Output the (x, y) coordinate of the center of the cell containing the given text.  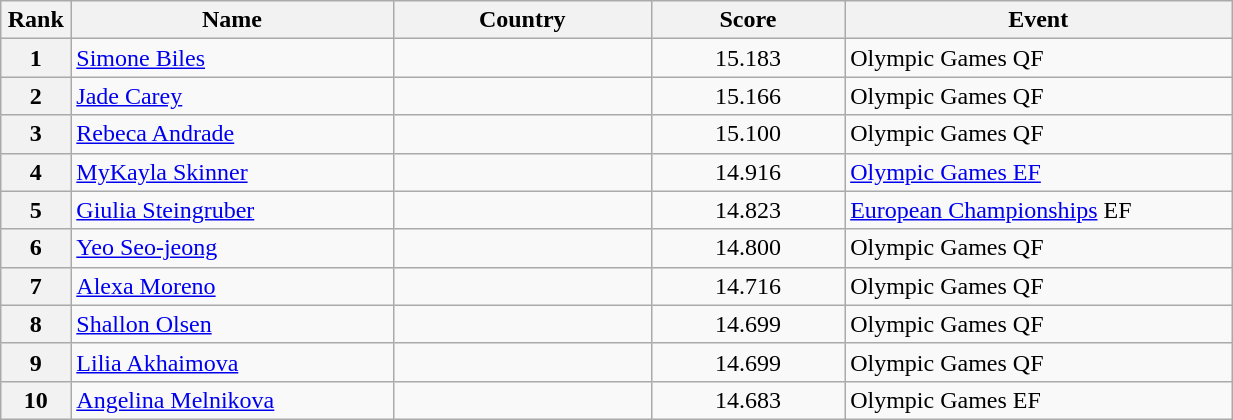
14.916 (748, 172)
6 (36, 248)
14.683 (748, 400)
1 (36, 58)
5 (36, 210)
4 (36, 172)
Country (522, 20)
Rank (36, 20)
MyKayla Skinner (232, 172)
Simone Biles (232, 58)
Alexa Moreno (232, 286)
8 (36, 324)
3 (36, 134)
9 (36, 362)
15.100 (748, 134)
14.800 (748, 248)
Jade Carey (232, 96)
Rebeca Andrade (232, 134)
14.716 (748, 286)
Shallon Olsen (232, 324)
Yeo Seo-jeong (232, 248)
Giulia Steingruber (232, 210)
Score (748, 20)
2 (36, 96)
7 (36, 286)
Event (1038, 20)
15.166 (748, 96)
Name (232, 20)
10 (36, 400)
European Championships EF (1038, 210)
Angelina Melnikova (232, 400)
15.183 (748, 58)
Lilia Akhaimova (232, 362)
14.823 (748, 210)
